Scan for the cell matching the given text and deliver its [X, Y] coordinate at center. 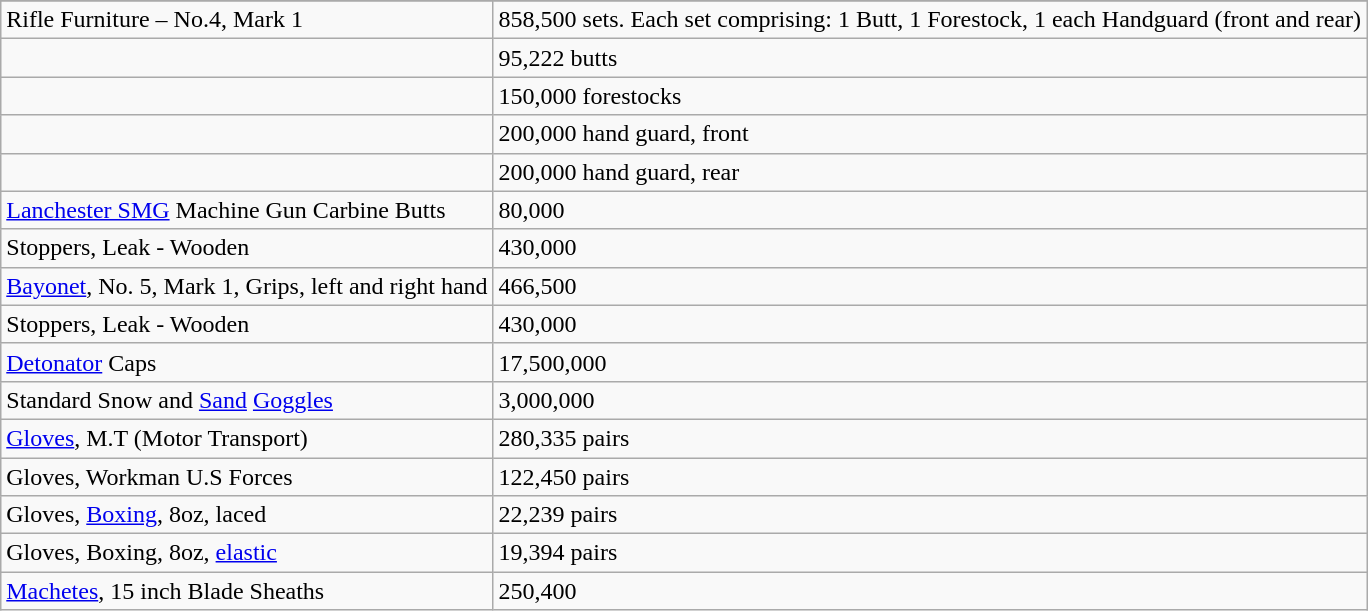
Standard Snow and Sand Goggles [247, 400]
Lanchester SMG Machine Gun Carbine Butts [247, 210]
Bayonet, No. 5, Mark 1, Grips, left and right hand [247, 286]
80,000 [930, 210]
Gloves, Workman U.S Forces [247, 477]
Gloves, Boxing, 8oz, elastic [247, 553]
858,500 sets. Each set comprising: 1 Butt, 1 Forestock, 1 each Handguard (front and rear) [930, 20]
Machetes, 15 inch Blade Sheaths [247, 591]
Gloves, Boxing, 8oz, laced [247, 515]
Gloves, M.T (Motor Transport) [247, 438]
122,450 pairs [930, 477]
Rifle Furniture – No.4, Mark 1 [247, 20]
250,400 [930, 591]
150,000 forestocks [930, 96]
466,500 [930, 286]
Detonator Caps [247, 362]
280,335 pairs [930, 438]
200,000 hand guard, rear [930, 172]
200,000 hand guard, front [930, 134]
17,500,000 [930, 362]
22,239 pairs [930, 515]
95,222 butts [930, 58]
3,000,000 [930, 400]
19,394 pairs [930, 553]
